Find where the given text appears and provide that cell's center as [X, Y] coordinate. 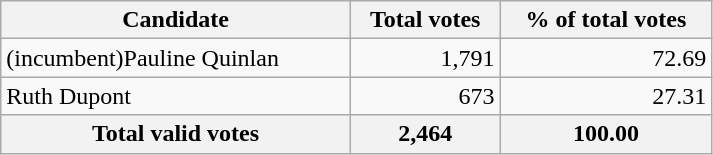
2,464 [425, 134]
72.69 [606, 58]
Candidate [176, 20]
27.31 [606, 96]
673 [425, 96]
% of total votes [606, 20]
Ruth Dupont [176, 96]
1,791 [425, 58]
Total valid votes [176, 134]
Total votes [425, 20]
100.00 [606, 134]
(incumbent)Pauline Quinlan [176, 58]
